Capture the cell that displays the provided text and extract its [X, Y] central coordinate. 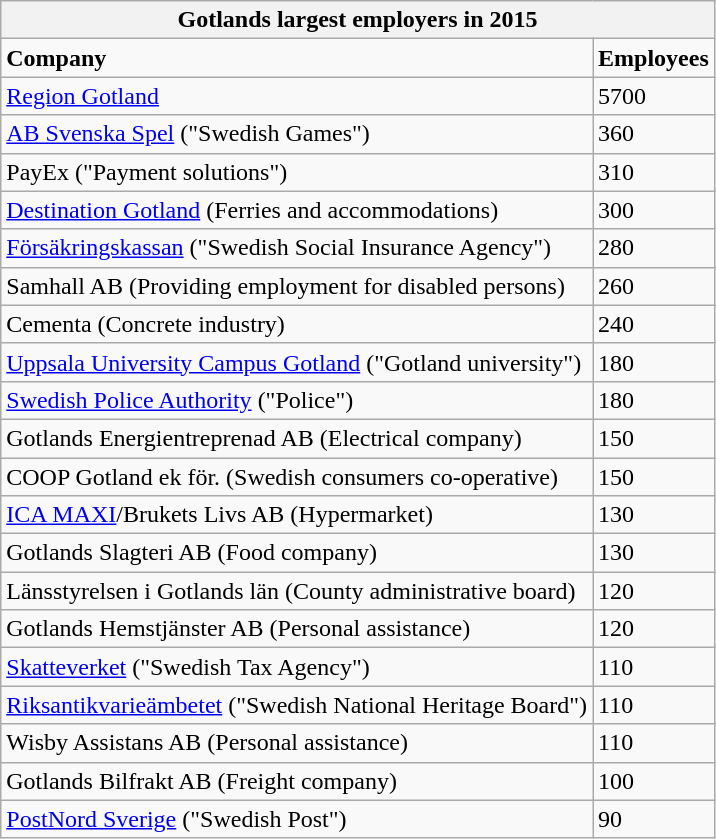
90 [654, 819]
Employees [654, 58]
COOP Gotland ek för. (Swedish consumers co-operative) [297, 477]
260 [654, 286]
Destination Gotland (Ferries and accommodations) [297, 210]
AB Svenska Spel ("Swedish Games") [297, 134]
Company [297, 58]
Region Gotland [297, 96]
Försäkringskassan ("Swedish Social Insurance Agency") [297, 248]
300 [654, 210]
Gotlands largest employers in 2015 [358, 20]
Wisby Assistans AB (Personal assistance) [297, 743]
Uppsala University Campus Gotland ("Gotland university") [297, 362]
Gotlands Hemstjänster AB (Personal assistance) [297, 629]
280 [654, 248]
5700 [654, 96]
PayEx ("Payment solutions") [297, 172]
310 [654, 172]
360 [654, 134]
Samhall AB (Providing employment for disabled persons) [297, 286]
ICA MAXI/Brukets Livs AB (Hypermarket) [297, 515]
PostNord Sverige ("Swedish Post") [297, 819]
Skatteverket ("Swedish Tax Agency") [297, 667]
Riksantikvarieämbetet ("Swedish National Heritage Board") [297, 705]
Gotlands Bilfrakt AB (Freight company) [297, 781]
Swedish Police Authority ("Police") [297, 400]
Cementa (Concrete industry) [297, 324]
Gotlands Energientreprenad AB (Electrical company) [297, 438]
100 [654, 781]
240 [654, 324]
Länsstyrelsen i Gotlands län (County administrative board) [297, 591]
Gotlands Slagteri AB (Food company) [297, 553]
